Return the (X, Y) coordinate for the center point of the cell that contains the specified text.  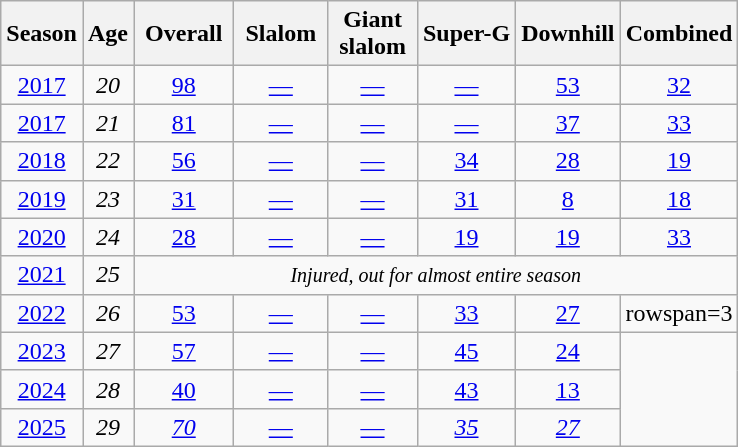
20 (108, 85)
2024 (42, 389)
34 (466, 161)
Injured, out for almost entire season (436, 275)
Downhill (568, 34)
21 (108, 123)
18 (679, 199)
25 (108, 275)
29 (108, 427)
2023 (42, 351)
2025 (42, 427)
70 (184, 427)
56 (184, 161)
8 (568, 199)
23 (108, 199)
26 (108, 313)
Giant slalom (373, 34)
13 (568, 389)
Season (42, 34)
81 (184, 123)
Slalom (281, 34)
2022 (42, 313)
Overall (184, 34)
2020 (42, 237)
35 (466, 427)
37 (568, 123)
22 (108, 161)
43 (466, 389)
45 (466, 351)
2019 (42, 199)
Age (108, 34)
Combined (679, 34)
2018 (42, 161)
rowspan=3 (679, 313)
98 (184, 85)
57 (184, 351)
Super-G (466, 34)
32 (679, 85)
2021 (42, 275)
40 (184, 389)
